Scan for the cell matching the given text and deliver its (x, y) coordinate at center. 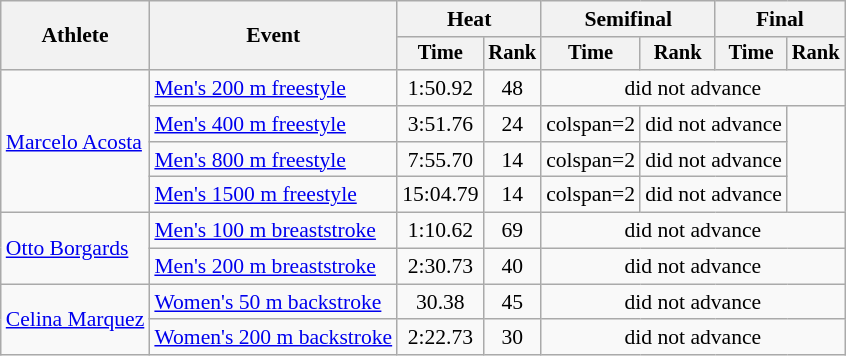
Marcelo Acosta (76, 141)
Otto Borgards (76, 248)
2:22.73 (440, 338)
Celina Marquez (76, 320)
Heat (469, 19)
Men's 400 m freestyle (273, 124)
Men's 800 m freestyle (273, 160)
Athlete (76, 36)
Men's 200 m breaststroke (273, 267)
48 (513, 88)
Men's 1500 m freestyle (273, 195)
1:50.92 (440, 88)
Women's 200 m backstroke (273, 338)
Men's 200 m freestyle (273, 88)
15:04.79 (440, 195)
Men's 100 m breaststroke (273, 231)
24 (513, 124)
3:51.76 (440, 124)
Final (780, 19)
Women's 50 m backstroke (273, 302)
2:30.73 (440, 267)
1:10.62 (440, 231)
7:55.70 (440, 160)
40 (513, 267)
69 (513, 231)
Semifinal (628, 19)
Event (273, 36)
45 (513, 302)
30.38 (440, 302)
30 (513, 338)
